Pinpoint the cell where the given text exists, returning its [X, Y] midpoint coordinate. 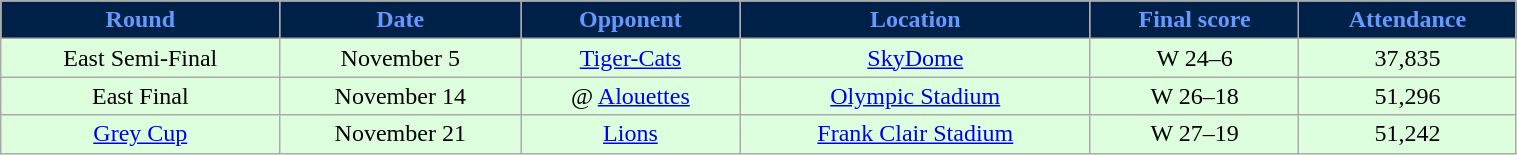
W 27–19 [1194, 134]
November 5 [400, 58]
November 14 [400, 96]
Olympic Stadium [915, 96]
Date [400, 20]
37,835 [1408, 58]
Opponent [631, 20]
SkyDome [915, 58]
@ Alouettes [631, 96]
Location [915, 20]
East Final [140, 96]
Tiger-Cats [631, 58]
Grey Cup [140, 134]
Frank Clair Stadium [915, 134]
W 24–6 [1194, 58]
Final score [1194, 20]
East Semi-Final [140, 58]
November 21 [400, 134]
W 26–18 [1194, 96]
51,296 [1408, 96]
Attendance [1408, 20]
51,242 [1408, 134]
Lions [631, 134]
Round [140, 20]
